Output the (X, Y) coordinate of the center of the cell containing the given text.  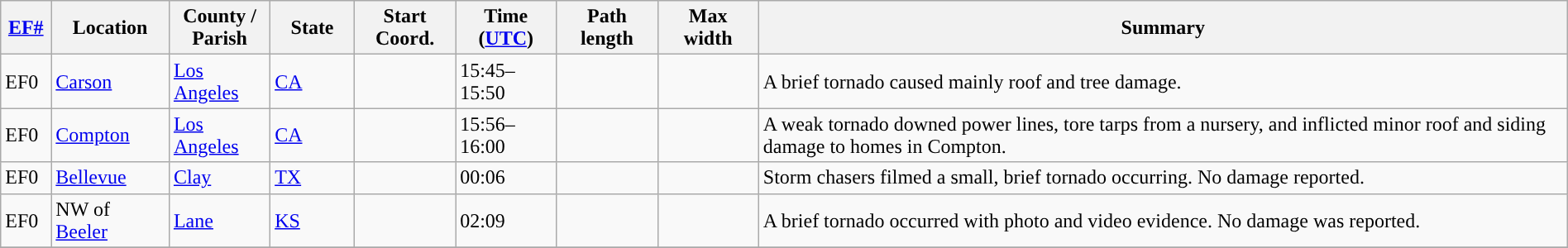
TX (313, 178)
A brief tornado occurred with photo and video evidence. No damage was reported. (1163, 220)
A weak tornado downed power lines, tore tarps from a nursery, and inflicted minor roof and siding damage to homes in Compton. (1163, 136)
Storm chasers filmed a small, brief tornado occurring. No damage reported. (1163, 178)
A brief tornado caused mainly roof and tree damage. (1163, 81)
15:56–16:00 (506, 136)
02:09 (506, 220)
Location (111, 28)
NW of Beeler (111, 220)
Time (UTC) (506, 28)
Clay (219, 178)
Carson (111, 81)
Bellevue (111, 178)
KS (313, 220)
Compton (111, 136)
County / Parish (219, 28)
EF# (26, 28)
Path length (607, 28)
State (313, 28)
15:45–15:50 (506, 81)
Start Coord. (404, 28)
00:06 (506, 178)
Max width (708, 28)
Lane (219, 220)
Summary (1163, 28)
